Return the [X, Y] coordinate for the center point of the cell that contains the specified text.  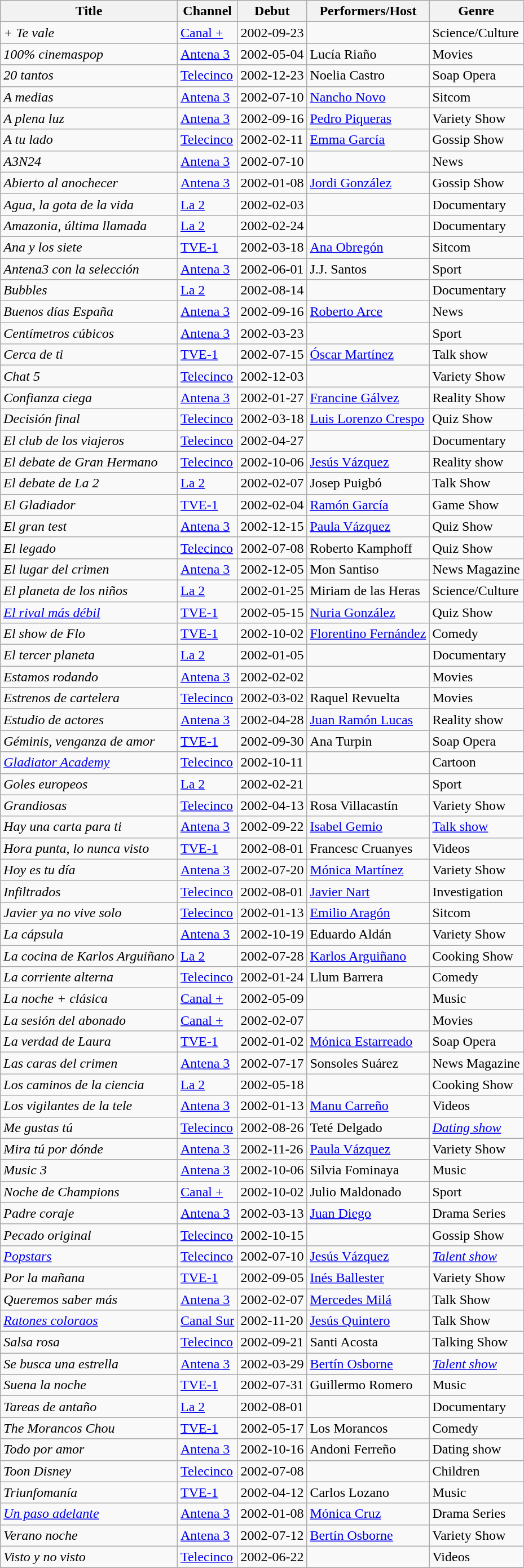
Centímetros cúbicos [89, 333]
Hora punta, lo nunca visto [89, 848]
2002-10-16 [272, 1450]
Hoy es tu día [89, 870]
Agua, la gota de la vida [89, 204]
Tareas de antaño [89, 1407]
Andoni Ferreño [368, 1450]
Amazonia, última llamada [89, 226]
2002-02-04 [272, 505]
Nancho Novo [368, 97]
Pedro Piqueras [368, 118]
J.J. Santos [368, 269]
Roberto Arce [368, 312]
La sesión del abonado [89, 1020]
Ana y los siete [89, 247]
Ramón García [368, 505]
2002-02-21 [272, 784]
2002-05-04 [272, 54]
20 tantos [89, 76]
2002-10-19 [272, 934]
Raquel Revuelta [368, 698]
Triunfomanía [89, 1492]
Un paso adelante [89, 1514]
2002-04-27 [272, 441]
Julio Maldonado [368, 1192]
El planeta de los niños [89, 591]
La corriente alterna [89, 977]
Me gustas tú [89, 1127]
2002-04-13 [272, 805]
El lugar del crimen [89, 569]
Mon Santiso [368, 569]
2002-01-02 [272, 1042]
Cartoon [476, 763]
Abierto al anochecer [89, 183]
Verano noche [89, 1535]
2002-09-21 [272, 1342]
Nuria González [368, 612]
Reality Show [476, 398]
A tu lado [89, 140]
Por la mañana [89, 1278]
The Morancos Chou [89, 1428]
Talking Show [476, 1342]
2002-07-28 [272, 956]
Jesús Quintero [368, 1321]
Infiltrados [89, 891]
Mónica Estarreado [368, 1042]
A medias [89, 97]
Mira tú por dónde [89, 1149]
2002-12-23 [272, 76]
Grandiosas [89, 805]
Toon Disney [89, 1471]
2002-01-05 [272, 655]
Los Morancos [368, 1428]
Mercedes Milá [368, 1299]
2002-01-27 [272, 398]
Salsa rosa [89, 1342]
Children [476, 1471]
Estrenos de cartelera [89, 698]
Juan Diego [368, 1213]
2002-08-26 [272, 1127]
2002-04-28 [272, 720]
Isabel Gemio [368, 827]
2002-05-18 [272, 1085]
Ana Obregón [368, 247]
Pecado original [89, 1235]
2002-10-11 [272, 763]
2002-03-02 [272, 698]
El Gladiador [89, 505]
Visto y no visto [89, 1557]
2002-03-23 [272, 333]
Canal Sur [207, 1321]
La verdad de Laura [89, 1042]
Confianza ciega [89, 398]
Silvia Fominaya [368, 1170]
2002-05-17 [272, 1428]
Investigation [476, 891]
El debate de Gran Hermano [89, 462]
Goles europeos [89, 784]
Mónica Martínez [368, 870]
Debut [272, 11]
100% cinemaspop [89, 54]
2002-02-24 [272, 226]
2002-02-02 [272, 677]
El tercer planeta [89, 655]
Padre coraje [89, 1213]
Carlos Lozano [368, 1492]
Juan Ramón Lucas [368, 720]
Noelia Castro [368, 76]
Florentino Fernández [368, 634]
Estudio de actores [89, 720]
Suena la noche [89, 1385]
Antena3 con la selección [89, 269]
El legado [89, 548]
Genre [476, 11]
2002-07-17 [272, 1063]
2002-06-01 [272, 269]
2002-07-31 [272, 1385]
Manu Carreño [368, 1106]
Óscar Martínez [368, 355]
El rival más débil [89, 612]
2002-02-03 [272, 204]
Teté Delgado [368, 1127]
Decisión final [89, 419]
Buenos días España [89, 312]
2002-11-20 [272, 1321]
A plena luz [89, 118]
El gran test [89, 526]
Javier Nart [368, 891]
Lucía Riaño [368, 54]
2002-04-12 [272, 1492]
2002-08-14 [272, 290]
Francesc Cruanyes [368, 848]
Géminis, venganza de amor [89, 741]
2002-09-05 [272, 1278]
2002-09-30 [272, 741]
Francine Gálvez [368, 398]
2002-01-25 [272, 591]
2002-07-12 [272, 1535]
2002-09-23 [272, 33]
Rosa Villacastín [368, 805]
Las caras del crimen [89, 1063]
2002-12-15 [272, 526]
Title [89, 11]
Guillermo Romero [368, 1385]
La cocina de Karlos Arguiñano [89, 956]
Luis Lorenzo Crespo [368, 419]
+ Te vale [89, 33]
Gladiator Academy [89, 763]
La noche + clásica [89, 999]
Estamos rodando [89, 677]
Emilio Aragón [368, 913]
2002-05-09 [272, 999]
El show de Flo [89, 634]
Llum Barrera [368, 977]
Hay una carta para ti [89, 827]
Todo por amor [89, 1450]
Emma García [368, 140]
Chat 5 [89, 376]
2002-12-03 [272, 376]
2002-06-22 [272, 1557]
Queremos saber más [89, 1299]
2002-07-20 [272, 870]
Los vigilantes de la tele [89, 1106]
A3N24 [89, 161]
Roberto Kamphoff [368, 548]
Javier ya no vive solo [89, 913]
Jordi González [368, 183]
Josep Puigbó [368, 483]
2002-09-22 [272, 827]
El debate de La 2 [89, 483]
2002-03-29 [272, 1364]
Bubbles [89, 290]
Ana Turpin [368, 741]
Mónica Cruz [368, 1514]
La cápsula [89, 934]
Eduardo Aldán [368, 934]
2002-02-11 [272, 140]
Popstars [89, 1256]
Ratones coloraos [89, 1321]
Karlos Arguiñano [368, 956]
2002-03-13 [272, 1213]
Noche de Champions [89, 1192]
2002-05-15 [272, 612]
Game Show [476, 505]
2002-12-05 [272, 569]
Santi Acosta [368, 1342]
Channel [207, 11]
Sonsoles Suárez [368, 1063]
2002-01-24 [272, 977]
2002-11-26 [272, 1149]
Music 3 [89, 1170]
Cerca de ti [89, 355]
Miriam de las Heras [368, 591]
Los caminos de la ciencia [89, 1085]
Inés Ballester [368, 1278]
El club de los viajeros [89, 441]
Performers/Host [368, 11]
2002-07-15 [272, 355]
Se busca una estrella [89, 1364]
2002-10-15 [272, 1235]
